Locate the cell with the specified text and output its (X, Y) center coordinate. 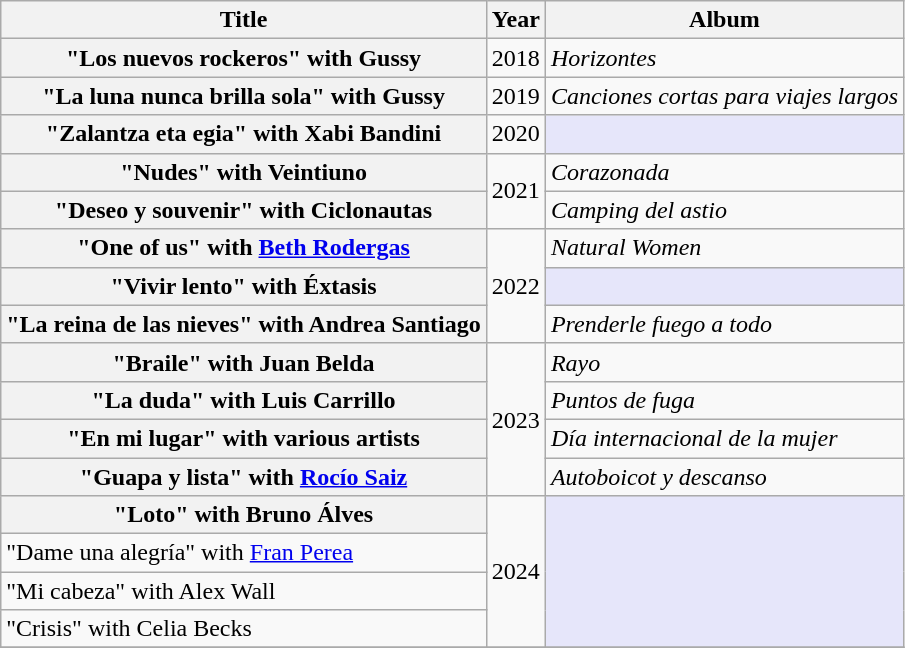
Title (244, 20)
"Loto" with Bruno Álves (244, 515)
Puntos de fuga (724, 400)
2022 (516, 286)
"Crisis" with Celia Becks (244, 629)
Rayo (724, 362)
Canciones cortas para viajes largos (724, 96)
"Braile" with Juan Belda (244, 362)
"En mi lugar" with various artists (244, 438)
"One of us" with Beth Rodergas (244, 248)
2024 (516, 572)
Autoboicot y descanso (724, 477)
Camping del astio (724, 210)
Prenderle fuego a todo (724, 324)
Album (724, 20)
2021 (516, 191)
"Nudes" with Veintiuno (244, 172)
"La reina de las nieves" with Andrea Santiago (244, 324)
"Los nuevos rockeros" with Gussy (244, 58)
Natural Women (724, 248)
"Deseo y souvenir" with Ciclonautas (244, 210)
"Guapa y lista" with Rocío Saiz (244, 477)
Día internacional de la mujer (724, 438)
"La duda" with Luis Carrillo (244, 400)
Horizontes (724, 58)
2020 (516, 134)
Corazonada (724, 172)
2023 (516, 419)
"Mi cabeza" with Alex Wall (244, 591)
2018 (516, 58)
"Dame una alegría" with Fran Perea (244, 553)
"Zalantza eta egia" with Xabi Bandini (244, 134)
"La luna nunca brilla sola" with Gussy (244, 96)
Year (516, 20)
2019 (516, 96)
"Vivir lento" with Éxtasis (244, 286)
